Output the (x, y) coordinate of the center of the cell containing the given text.  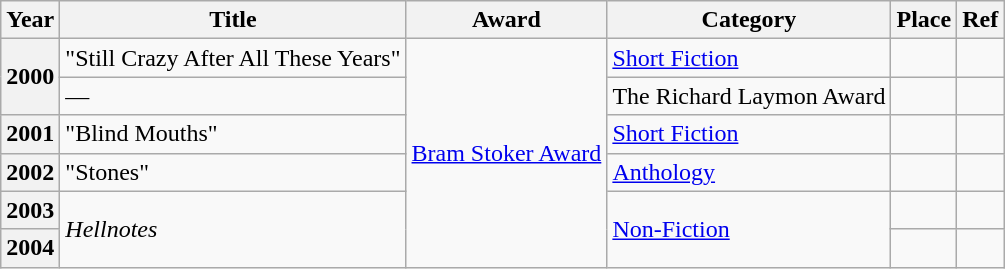
Hellnotes (233, 229)
"Blind Mouths" (233, 134)
The Richard Laymon Award (749, 96)
Non-Fiction (749, 229)
"Stones" (233, 172)
2001 (30, 134)
2004 (30, 248)
Award (506, 20)
2002 (30, 172)
Anthology (749, 172)
Category (749, 20)
"Still Crazy After All These Years" (233, 58)
Title (233, 20)
Year (30, 20)
Place (924, 20)
— (233, 96)
Bram Stoker Award (506, 153)
2000 (30, 77)
Ref (980, 20)
2003 (30, 210)
